Capture the cell that displays the provided text and extract its (x, y) central coordinate. 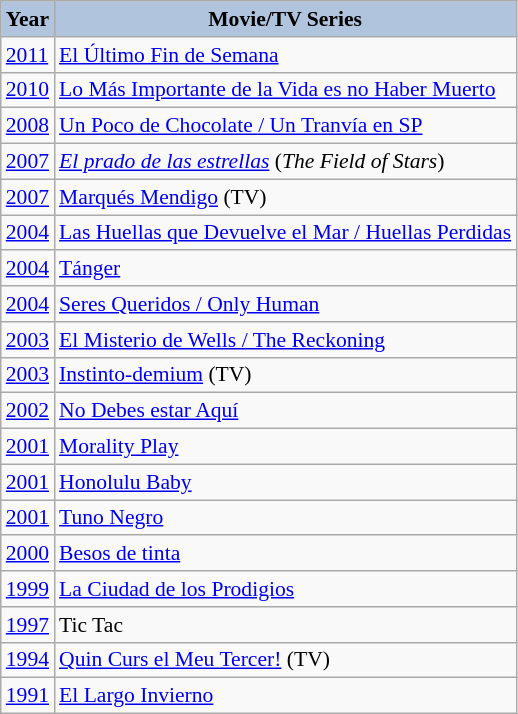
Morality Play (285, 447)
El Misterio de Wells / The Reckoning (285, 340)
El Último Fin de Semana (285, 55)
Tic Tac (285, 625)
Movie/TV Series (285, 19)
No Debes estar Aquí (285, 411)
Honolulu Baby (285, 482)
1999 (28, 589)
1991 (28, 696)
Las Huellas que Devuelve el Mar / Huellas Perdidas (285, 233)
Marqués Mendigo (TV) (285, 197)
La Ciudad de los Prodigios (285, 589)
Seres Queridos / Only Human (285, 304)
El prado de las estrellas (The Field of Stars) (285, 162)
Lo Más Importante de la Vida es no Haber Muerto (285, 90)
1997 (28, 625)
2011 (28, 55)
2008 (28, 126)
2010 (28, 90)
Instinto-demium (TV) (285, 375)
Tánger (285, 269)
Tuno Negro (285, 518)
1994 (28, 660)
Quin Curs el Meu Tercer! (TV) (285, 660)
Year (28, 19)
El Largo Invierno (285, 696)
Un Poco de Chocolate / Un Tranvía en SP (285, 126)
2002 (28, 411)
Besos de tinta (285, 554)
2000 (28, 554)
